Determine the (x, y) coordinate at the center of the cell enclosing the given text.  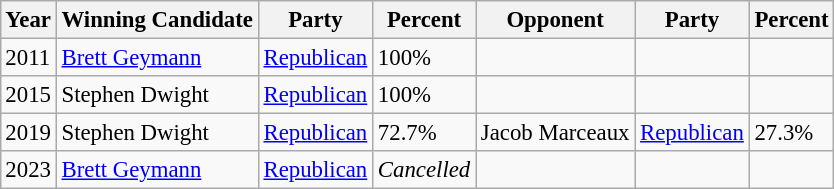
Jacob Marceaux (556, 133)
27.3% (792, 133)
Winning Candidate (157, 20)
Cancelled (424, 170)
2019 (28, 133)
2015 (28, 95)
2023 (28, 170)
Opponent (556, 20)
2011 (28, 57)
Year (28, 20)
72.7% (424, 133)
